Identify which cell holds the provided text, then report its (x, y) central coordinate. 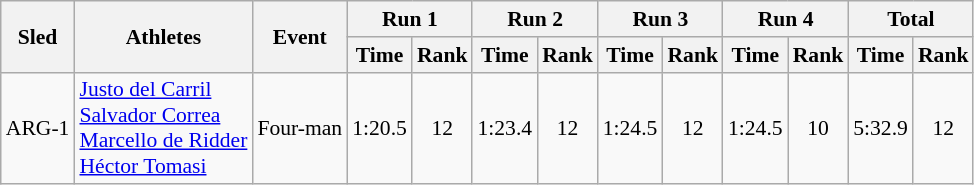
Four-man (300, 128)
1:20.5 (380, 128)
Run 1 (410, 19)
Total (910, 19)
Sled (38, 36)
5:32.9 (880, 128)
Event (300, 36)
Run 4 (786, 19)
1:23.4 (504, 128)
Athletes (163, 36)
Run 2 (534, 19)
Run 3 (660, 19)
ARG-1 (38, 128)
10 (818, 128)
Justo del CarrilSalvador CorreaMarcello de RidderHéctor Tomasi (163, 128)
